Identify which cell holds the provided text, then report its (X, Y) central coordinate. 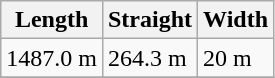
20 m (236, 58)
Width (236, 20)
264.3 m (150, 58)
Length (52, 20)
Straight (150, 20)
1487.0 m (52, 58)
